Scan for the cell matching the given text and deliver its [x, y] coordinate at center. 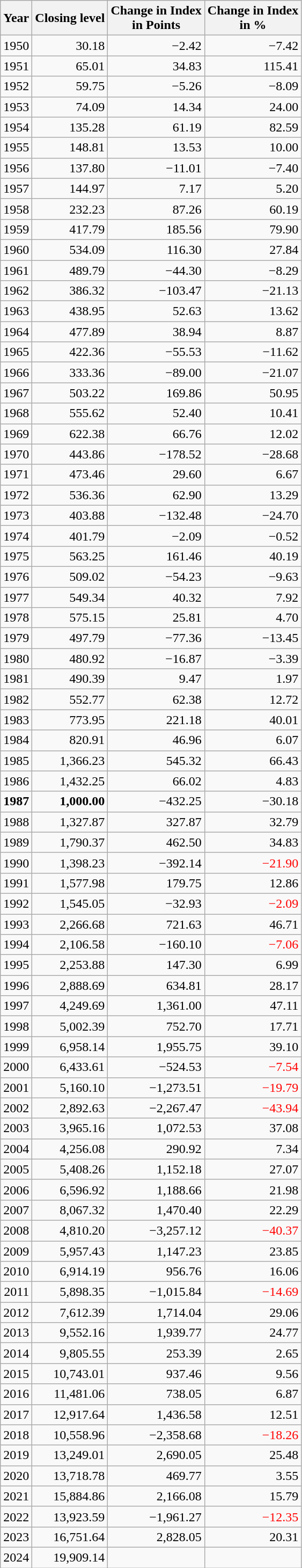
−3,257.12 [156, 1230]
2011 [16, 1292]
634.81 [156, 986]
386.32 [70, 291]
2012 [16, 1312]
12.02 [253, 434]
−32.93 [156, 903]
1963 [16, 311]
27.84 [253, 250]
1,436.58 [156, 1414]
1,432.25 [70, 781]
1,072.53 [156, 1128]
1,955.75 [156, 1047]
5,160.10 [70, 1088]
2017 [16, 1414]
59.75 [70, 86]
549.34 [70, 597]
7.92 [253, 597]
480.92 [70, 659]
1957 [16, 188]
46.96 [156, 740]
179.75 [156, 883]
462.50 [156, 842]
−43.94 [253, 1108]
422.36 [70, 352]
21.98 [253, 1190]
169.86 [156, 393]
−24.70 [253, 515]
1978 [16, 618]
401.79 [70, 536]
6,958.14 [70, 1047]
1987 [16, 801]
6.67 [253, 475]
−14.69 [253, 1292]
−44.30 [156, 270]
497.79 [70, 638]
9.47 [156, 679]
−432.25 [156, 801]
1996 [16, 986]
47.11 [253, 1006]
545.32 [156, 761]
29.60 [156, 475]
937.46 [156, 1374]
12.86 [253, 883]
1998 [16, 1026]
2.65 [253, 1353]
−28.68 [253, 454]
2015 [16, 1374]
−21.90 [253, 863]
552.77 [70, 699]
1962 [16, 291]
62.90 [156, 495]
1979 [16, 638]
−40.37 [253, 1230]
−132.48 [156, 515]
−55.53 [156, 352]
40.19 [253, 556]
2022 [16, 1516]
−21.07 [253, 373]
2016 [16, 1394]
956.76 [156, 1272]
5,002.39 [70, 1026]
555.62 [70, 413]
503.22 [70, 393]
4.83 [253, 781]
1989 [16, 842]
−89.00 [156, 373]
333.36 [70, 373]
46.71 [253, 924]
52.63 [156, 311]
25.81 [156, 618]
2,166.08 [156, 1496]
66.43 [253, 761]
1,000.00 [70, 801]
1955 [16, 148]
2024 [16, 1557]
469.77 [156, 1476]
−0.52 [253, 536]
−16.87 [156, 659]
1964 [16, 332]
79.90 [253, 229]
−160.10 [156, 945]
−2,267.47 [156, 1108]
185.56 [156, 229]
−7.42 [253, 46]
87.26 [156, 209]
61.19 [156, 127]
13.29 [253, 495]
1968 [16, 413]
28.17 [253, 986]
137.80 [70, 168]
10,743.01 [70, 1374]
622.38 [70, 434]
13.53 [156, 148]
1994 [16, 945]
−8.09 [253, 86]
752.70 [156, 1026]
7,612.39 [70, 1312]
12,917.64 [70, 1414]
417.79 [70, 229]
1986 [16, 781]
−2,358.68 [156, 1435]
1,577.98 [70, 883]
50.95 [253, 393]
12.72 [253, 699]
25.48 [253, 1455]
6.07 [253, 740]
721.63 [156, 924]
1983 [16, 720]
443.86 [70, 454]
−2.42 [156, 46]
39.10 [253, 1047]
−77.36 [156, 638]
1950 [16, 46]
24.77 [253, 1333]
19,909.14 [70, 1557]
−12.35 [253, 1516]
1995 [16, 965]
473.46 [70, 475]
15,884.86 [70, 1496]
1,366.23 [70, 761]
37.08 [253, 1128]
23.85 [253, 1251]
1982 [16, 699]
509.02 [70, 577]
65.01 [70, 66]
12.51 [253, 1414]
2003 [16, 1128]
1967 [16, 393]
2010 [16, 1272]
1,327.87 [70, 822]
17.71 [253, 1026]
9,552.16 [70, 1333]
6,596.92 [70, 1190]
9.56 [253, 1374]
1976 [16, 577]
24.00 [253, 107]
2007 [16, 1210]
−1,273.51 [156, 1088]
2,888.69 [70, 986]
5,898.35 [70, 1292]
1991 [16, 883]
22.29 [253, 1210]
9,805.55 [70, 1353]
2018 [16, 1435]
1966 [16, 373]
27.07 [253, 1169]
11,481.06 [70, 1394]
2020 [16, 1476]
−9.63 [253, 577]
40.01 [253, 720]
2,690.05 [156, 1455]
253.39 [156, 1353]
−11.01 [156, 168]
82.59 [253, 127]
1960 [16, 250]
2000 [16, 1067]
−54.23 [156, 577]
6,914.19 [70, 1272]
1993 [16, 924]
1988 [16, 822]
10,558.96 [70, 1435]
2,828.05 [156, 1537]
−19.79 [253, 1088]
2019 [16, 1455]
563.25 [70, 556]
−11.62 [253, 352]
10.00 [253, 148]
820.91 [70, 740]
10.41 [253, 413]
66.02 [156, 781]
13,923.59 [70, 1516]
2,106.58 [70, 945]
−8.29 [253, 270]
1977 [16, 597]
29.06 [253, 1312]
2,253.88 [70, 965]
1956 [16, 168]
1985 [16, 761]
1971 [16, 475]
1961 [16, 270]
−3.39 [253, 659]
1954 [16, 127]
738.05 [156, 1394]
5,408.26 [70, 1169]
1973 [16, 515]
14.34 [156, 107]
1,790.37 [70, 842]
2008 [16, 1230]
4,249.69 [70, 1006]
1992 [16, 903]
40.32 [156, 597]
1,147.23 [156, 1251]
489.79 [70, 270]
30.18 [70, 46]
1959 [16, 229]
13,249.01 [70, 1455]
2004 [16, 1149]
4,256.08 [70, 1149]
1,152.18 [156, 1169]
327.87 [156, 822]
1984 [16, 740]
135.28 [70, 127]
13.62 [253, 311]
20.31 [253, 1537]
−524.53 [156, 1067]
477.89 [70, 332]
−1,015.84 [156, 1292]
7.34 [253, 1149]
−30.18 [253, 801]
32.79 [253, 822]
13,718.78 [70, 1476]
773.95 [70, 720]
74.09 [70, 107]
16,751.64 [70, 1537]
221.18 [156, 720]
232.23 [70, 209]
148.81 [70, 148]
4,810.20 [70, 1230]
1,361.00 [156, 1006]
38.94 [156, 332]
−392.14 [156, 863]
1965 [16, 352]
60.19 [253, 209]
2021 [16, 1496]
403.88 [70, 515]
147.30 [156, 965]
1997 [16, 1006]
−21.13 [253, 291]
161.46 [156, 556]
1,714.04 [156, 1312]
1990 [16, 863]
62.38 [156, 699]
536.36 [70, 495]
−1,961.27 [156, 1516]
144.97 [70, 188]
575.15 [70, 618]
115.41 [253, 66]
Year [16, 18]
3.55 [253, 1476]
2,266.68 [70, 924]
1952 [16, 86]
1,939.77 [156, 1333]
2,892.63 [70, 1108]
−13.45 [253, 638]
−7.40 [253, 168]
1,545.05 [70, 903]
8,067.32 [70, 1210]
1,188.66 [156, 1190]
1953 [16, 107]
Change in Indexin % [253, 18]
Closing level [70, 18]
490.39 [70, 679]
8.87 [253, 332]
290.92 [156, 1149]
52.40 [156, 413]
1999 [16, 1047]
4.70 [253, 618]
2005 [16, 1169]
2006 [16, 1190]
−7.06 [253, 945]
66.76 [156, 434]
5,957.43 [70, 1251]
−178.52 [156, 454]
1,398.23 [70, 863]
6.99 [253, 965]
1969 [16, 434]
−18.26 [253, 1435]
−7.54 [253, 1067]
1970 [16, 454]
1980 [16, 659]
2009 [16, 1251]
6.87 [253, 1394]
15.79 [253, 1496]
2023 [16, 1537]
5.20 [253, 188]
2013 [16, 1333]
1,470.40 [156, 1210]
1958 [16, 209]
16.06 [253, 1272]
−103.47 [156, 291]
2001 [16, 1088]
116.30 [156, 250]
438.95 [70, 311]
1975 [16, 556]
2002 [16, 1108]
1.97 [253, 679]
1972 [16, 495]
7.17 [156, 188]
1974 [16, 536]
3,965.16 [70, 1128]
1951 [16, 66]
1981 [16, 679]
Change in Indexin Points [156, 18]
2014 [16, 1353]
6,433.61 [70, 1067]
−5.26 [156, 86]
534.09 [70, 250]
